From the cell containing the given text, extract its center point as (x, y) coordinate. 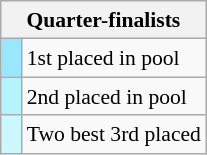
1st placed in pool (114, 58)
Quarter-finalists (104, 20)
Two best 3rd placed (114, 135)
2nd placed in pool (114, 97)
